Find where the given text appears and provide that cell's center as (X, Y) coordinate. 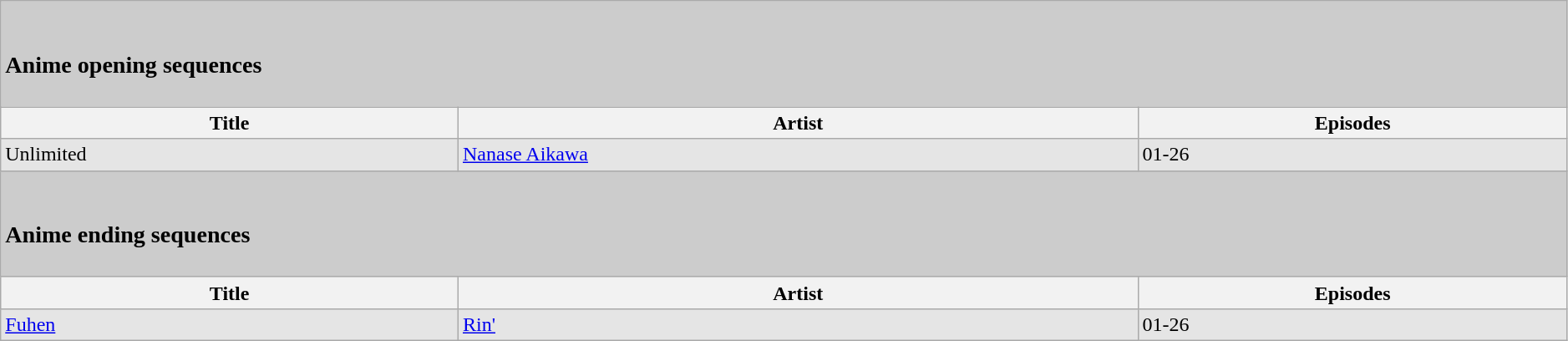
Anime opening sequences (784, 53)
Nanase Aikawa (798, 155)
Fuhen (230, 324)
Rin' (798, 324)
Anime ending sequences (784, 224)
Unlimited (230, 155)
